Search for the cell housing the specified text and yield its [X, Y] center coordinate. 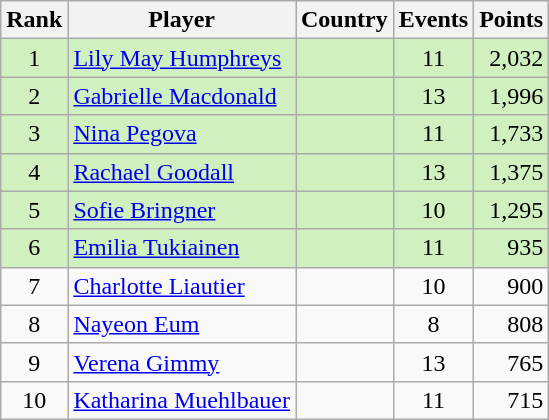
Emilia Tukiainen [182, 248]
Verena Gimmy [182, 362]
Nayeon Eum [182, 324]
7 [34, 286]
Player [182, 20]
2 [34, 96]
1,996 [512, 96]
Katharina Muehlbauer [182, 400]
Gabrielle Macdonald [182, 96]
Charlotte Liautier [182, 286]
Sofie Bringner [182, 210]
9 [34, 362]
Rank [34, 20]
Country [345, 20]
808 [512, 324]
765 [512, 362]
Nina Pegova [182, 134]
1 [34, 58]
4 [34, 172]
Events [433, 20]
2,032 [512, 58]
Rachael Goodall [182, 172]
3 [34, 134]
715 [512, 400]
1,295 [512, 210]
Lily May Humphreys [182, 58]
900 [512, 286]
1,375 [512, 172]
1,733 [512, 134]
935 [512, 248]
Points [512, 20]
5 [34, 210]
6 [34, 248]
